Extract the [x, y] coordinate from the center of the cell holding the provided text.  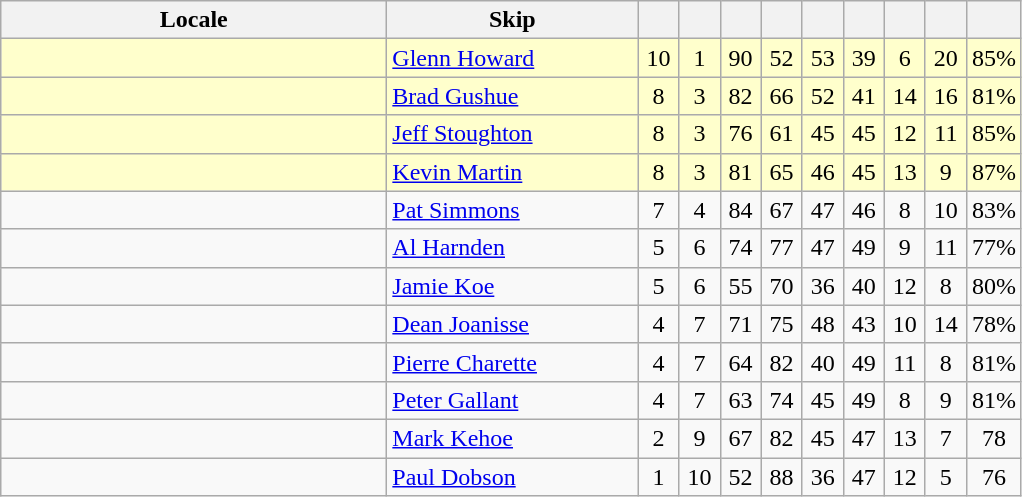
80% [994, 286]
43 [864, 324]
61 [782, 134]
Dean Joanisse [512, 324]
90 [740, 58]
20 [946, 58]
55 [740, 286]
Pat Simmons [512, 210]
71 [740, 324]
Jeff Stoughton [512, 134]
Kevin Martin [512, 172]
16 [946, 96]
88 [782, 477]
81 [740, 172]
53 [822, 58]
77% [994, 248]
84 [740, 210]
Paul Dobson [512, 477]
70 [782, 286]
78% [994, 324]
Brad Gushue [512, 96]
75 [782, 324]
Peter Gallant [512, 400]
78 [994, 438]
64 [740, 362]
48 [822, 324]
77 [782, 248]
2 [658, 438]
Mark Kehoe [512, 438]
63 [740, 400]
Jamie Koe [512, 286]
39 [864, 58]
41 [864, 96]
Glenn Howard [512, 58]
Pierre Charette [512, 362]
66 [782, 96]
Skip [512, 20]
65 [782, 172]
Al Harnden [512, 248]
87% [994, 172]
Locale [194, 20]
83% [994, 210]
